Determine the (X, Y) coordinate at the center of the cell enclosing the given text.  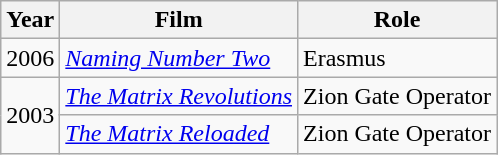
Erasmus (398, 58)
Role (398, 20)
2006 (30, 58)
Year (30, 20)
2003 (30, 115)
Film (179, 20)
The Matrix Reloaded (179, 134)
Naming Number Two (179, 58)
The Matrix Revolutions (179, 96)
